Find where the given text appears and provide that cell's center as [X, Y] coordinate. 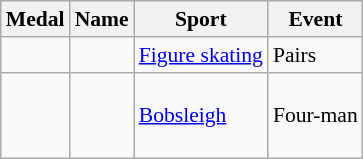
Sport [201, 19]
Figure skating [201, 55]
Medal [36, 19]
Pairs [316, 55]
Name [102, 19]
Event [316, 19]
Bobsleigh [201, 116]
Four-man [316, 116]
